Locate the cell with the specified text and output its [x, y] center coordinate. 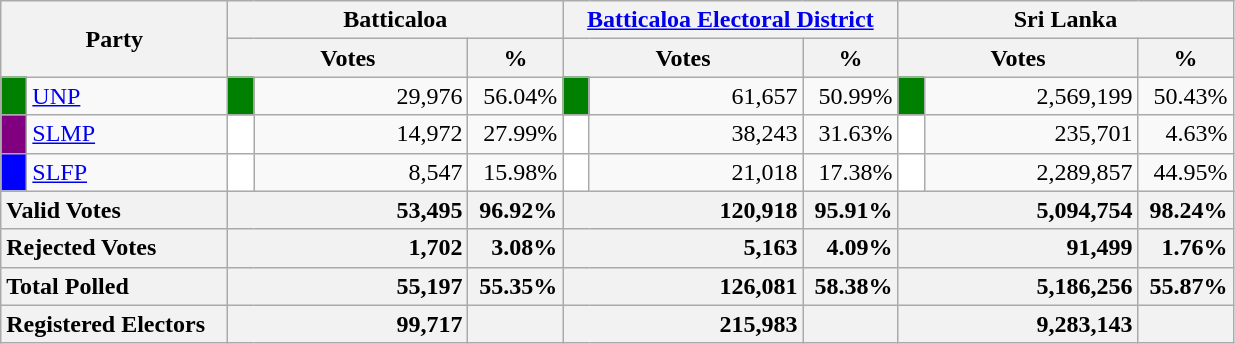
126,081 [683, 286]
Total Polled [114, 286]
27.99% [516, 134]
9,283,143 [1018, 324]
44.95% [1186, 172]
99,717 [348, 324]
4.09% [850, 248]
SLMP [128, 134]
14,972 [361, 134]
2,289,857 [1031, 172]
Rejected Votes [114, 248]
17.38% [850, 172]
38,243 [696, 134]
1,702 [348, 248]
UNP [128, 96]
Batticaloa Electoral District [730, 20]
Batticaloa [396, 20]
56.04% [516, 96]
50.43% [1186, 96]
31.63% [850, 134]
29,976 [361, 96]
4.63% [1186, 134]
215,983 [683, 324]
55.87% [1186, 286]
Sri Lanka [1066, 20]
96.92% [516, 210]
91,499 [1018, 248]
98.24% [1186, 210]
3.08% [516, 248]
53,495 [348, 210]
Party [114, 39]
2,569,199 [1031, 96]
8,547 [361, 172]
55,197 [348, 286]
21,018 [696, 172]
50.99% [850, 96]
120,918 [683, 210]
Valid Votes [114, 210]
95.91% [850, 210]
15.98% [516, 172]
5,094,754 [1018, 210]
55.35% [516, 286]
SLFP [128, 172]
235,701 [1031, 134]
5,163 [683, 248]
61,657 [696, 96]
Registered Electors [114, 324]
58.38% [850, 286]
5,186,256 [1018, 286]
1.76% [1186, 248]
